Return (x, y) of the center of cell containing provided text 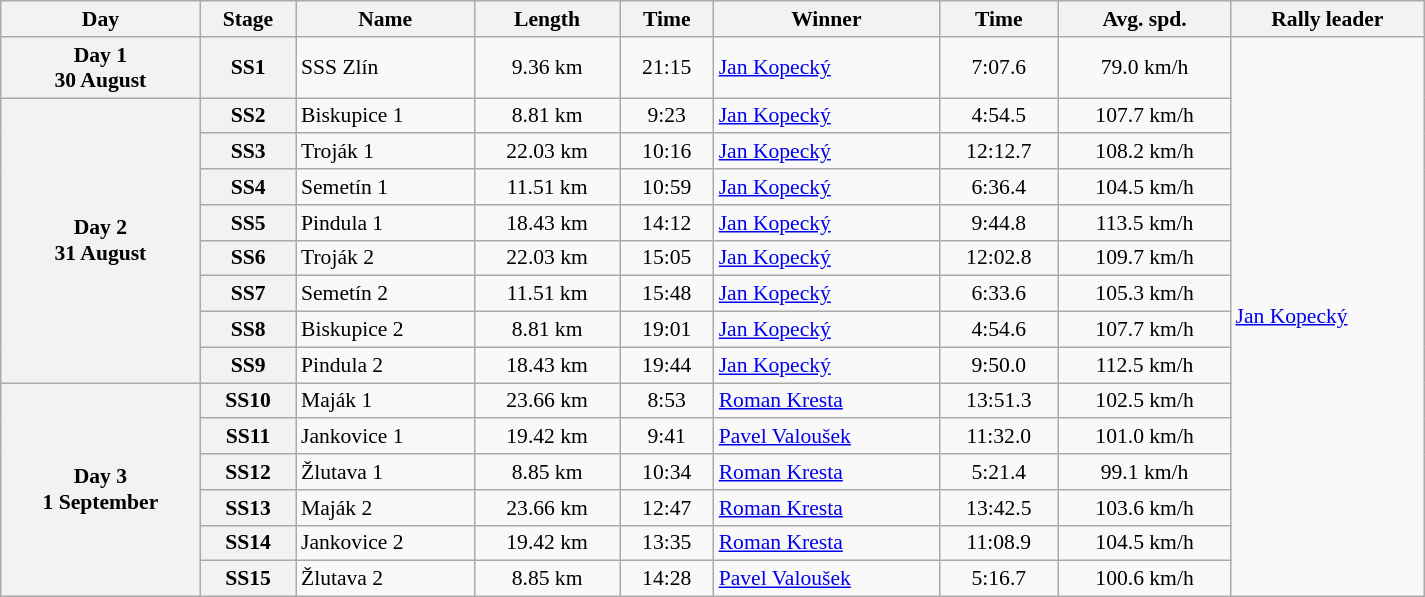
19:01 (667, 330)
6:36.4 (999, 187)
Day 231 August (100, 240)
113.5 km/h (1145, 223)
Žlutava 1 (385, 472)
11:08.9 (999, 543)
12:02.8 (999, 258)
Pindula 2 (385, 365)
SS7 (248, 294)
19:44 (667, 365)
SS3 (248, 152)
10:59 (667, 187)
SS5 (248, 223)
Pindula 1 (385, 223)
4:54.5 (999, 116)
SS6 (248, 258)
Jankovice 1 (385, 437)
9:23 (667, 116)
9.36 km (546, 68)
SS10 (248, 401)
5:16.7 (999, 579)
Biskupice 1 (385, 116)
103.6 km/h (1145, 508)
Troják 1 (385, 152)
Stage (248, 19)
SS14 (248, 543)
10:16 (667, 152)
12:47 (667, 508)
Rally leader (1327, 19)
7:07.6 (999, 68)
SS4 (248, 187)
109.7 km/h (1145, 258)
SS12 (248, 472)
99.1 km/h (1145, 472)
Semetín 1 (385, 187)
Maják 1 (385, 401)
11:32.0 (999, 437)
Avg. spd. (1145, 19)
SS1 (248, 68)
102.5 km/h (1145, 401)
SS13 (248, 508)
100.6 km/h (1145, 579)
Biskupice 2 (385, 330)
10:34 (667, 472)
101.0 km/h (1145, 437)
9:44.8 (999, 223)
6:33.6 (999, 294)
SS9 (248, 365)
79.0 km/h (1145, 68)
5:21.4 (999, 472)
15:05 (667, 258)
21:15 (667, 68)
13:51.3 (999, 401)
Žlutava 2 (385, 579)
4:54.6 (999, 330)
13:35 (667, 543)
12:12.7 (999, 152)
Length (546, 19)
15:48 (667, 294)
SS11 (248, 437)
SS8 (248, 330)
13:42.5 (999, 508)
Jankovice 2 (385, 543)
Troják 2 (385, 258)
Day 130 August (100, 68)
Semetín 2 (385, 294)
9:41 (667, 437)
14:12 (667, 223)
9:50.0 (999, 365)
SSS Zlín (385, 68)
105.3 km/h (1145, 294)
Day 31 September (100, 490)
Day (100, 19)
112.5 km/h (1145, 365)
SS15 (248, 579)
SS2 (248, 116)
14:28 (667, 579)
8:53 (667, 401)
Winner (826, 19)
Name (385, 19)
Maják 2 (385, 508)
108.2 km/h (1145, 152)
